Identify which cell holds the provided text, then report its [X, Y] central coordinate. 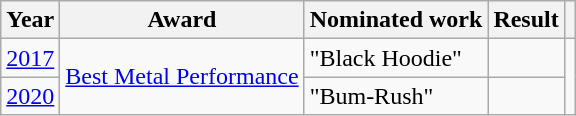
Year [30, 20]
Best Metal Performance [182, 77]
2017 [30, 58]
"Black Hoodie" [396, 58]
Award [182, 20]
"Bum-Rush" [396, 96]
2020 [30, 96]
Nominated work [396, 20]
Result [526, 20]
